Capture the cell that displays the provided text and extract its (x, y) central coordinate. 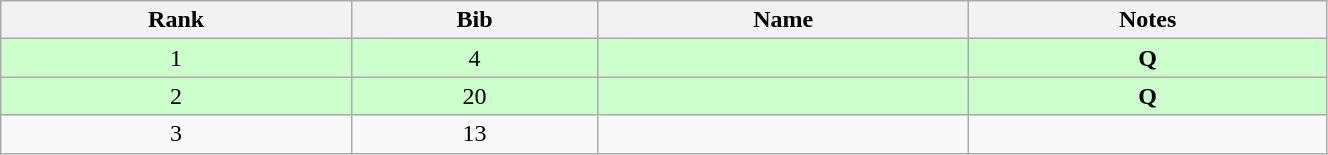
13 (474, 134)
Name (784, 20)
4 (474, 58)
Bib (474, 20)
Rank (176, 20)
1 (176, 58)
Notes (1148, 20)
2 (176, 96)
20 (474, 96)
3 (176, 134)
